Determine the (X, Y) coordinate at the center of the cell enclosing the given text.  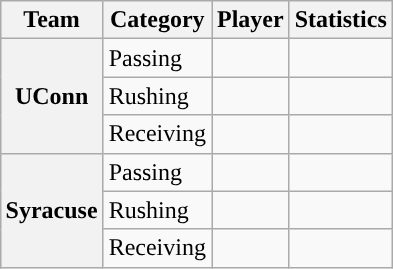
UConn (52, 96)
Syracuse (52, 210)
Category (157, 20)
Player (251, 20)
Team (52, 20)
Statistics (340, 20)
